Output the (x, y) coordinate of the center of the cell containing the given text.  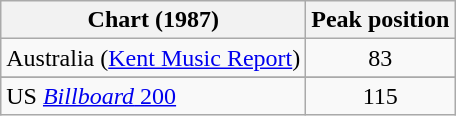
Peak position (380, 20)
83 (380, 58)
Australia (Kent Music Report) (154, 58)
Chart (1987) (154, 20)
US Billboard 200 (154, 96)
115 (380, 96)
